Find where the given text appears and provide that cell's center as [x, y] coordinate. 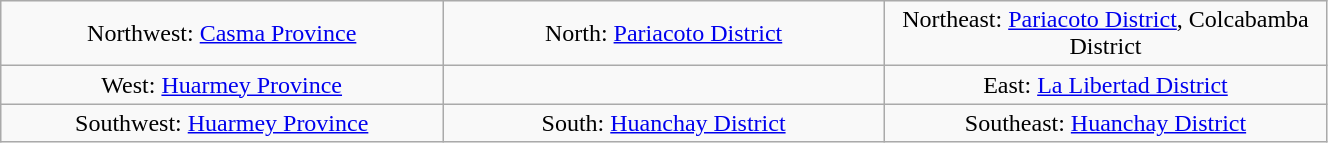
North: Pariacoto District [664, 34]
Southwest: Huarmey Province [222, 123]
South: Huanchay District [664, 123]
Southeast: Huanchay District [1106, 123]
East: La Libertad District [1106, 85]
West: Huarmey Province [222, 85]
Northeast: Pariacoto District, Colcabamba District [1106, 34]
Northwest: Casma Province [222, 34]
